Determine the (x, y) coordinate at the center of the cell enclosing the given text.  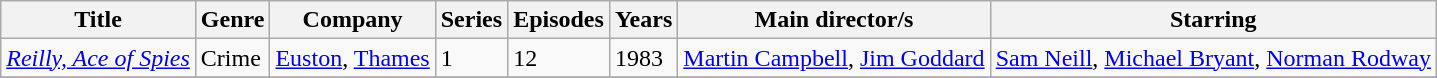
Euston, Thames (352, 58)
Company (352, 20)
Reilly, Ace of Spies (98, 58)
Episodes (559, 20)
Genre (232, 20)
Martin Campbell, Jim Goddard (834, 58)
Years (643, 20)
Crime (232, 58)
Sam Neill, Michael Bryant, Norman Rodway (1213, 58)
Title (98, 20)
Main director/s (834, 20)
1 (471, 58)
1983 (643, 58)
Series (471, 20)
12 (559, 58)
Starring (1213, 20)
